Locate the cell with the specified text and output its (x, y) center coordinate. 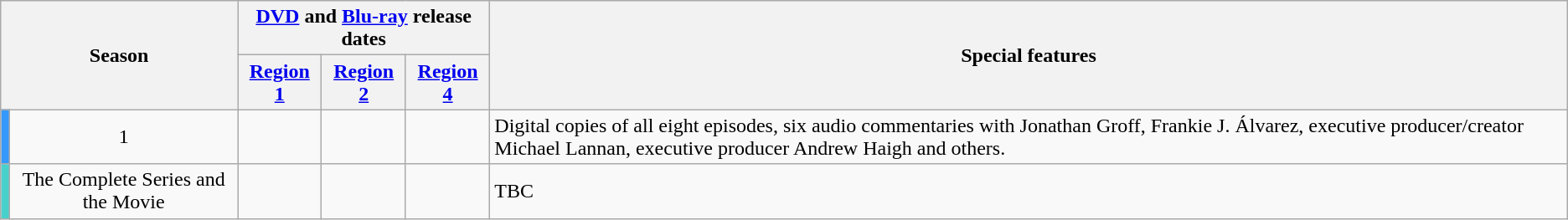
The Complete Series and the Movie (124, 191)
Region 2 (364, 82)
DVD and Blu-ray release dates (364, 28)
1 (124, 137)
Region 4 (447, 82)
Region 1 (280, 82)
Season (119, 55)
Special features (1029, 55)
TBC (1029, 191)
